Output the [x, y] coordinate of the center of the cell containing the given text.  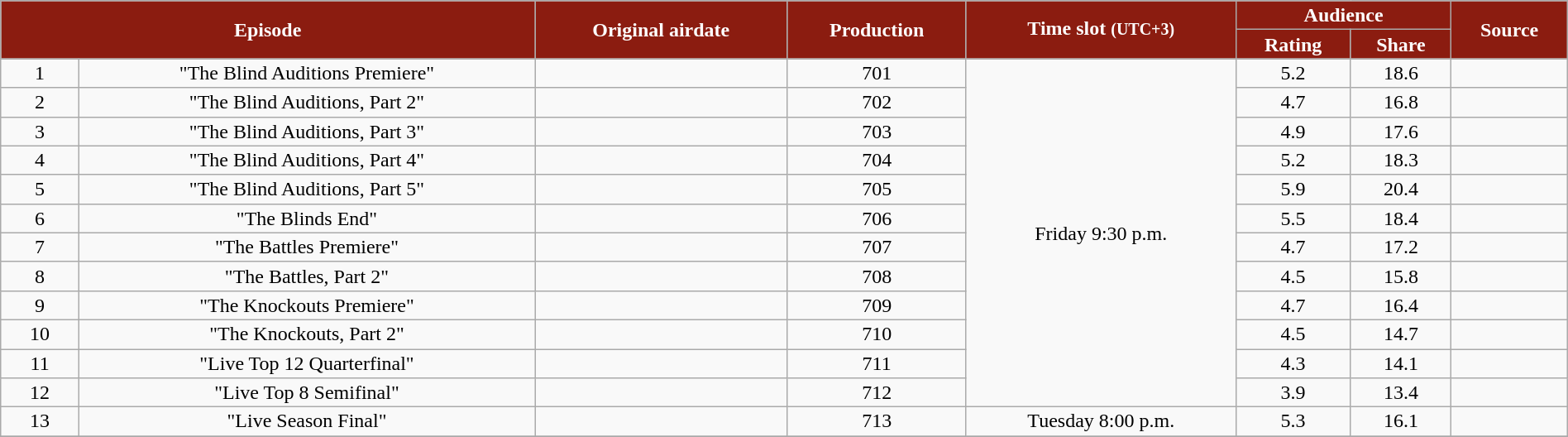
"The Knockouts, Part 2" [306, 334]
Production [877, 30]
20.4 [1401, 189]
Time slot (UTC+3) [1101, 30]
5.5 [1293, 218]
"The Blinds End" [306, 218]
Audience [1343, 15]
12 [40, 392]
17.2 [1401, 247]
5.9 [1293, 189]
"The Battles Premiere" [306, 247]
3 [40, 131]
4.9 [1293, 131]
4.3 [1293, 364]
11 [40, 364]
708 [877, 276]
"The Blind Auditions, Part 4" [306, 161]
706 [877, 218]
16.8 [1401, 103]
7 [40, 247]
18.6 [1401, 73]
14.1 [1401, 364]
5.3 [1293, 422]
4 [40, 161]
702 [877, 103]
6 [40, 218]
705 [877, 189]
701 [877, 73]
1 [40, 73]
15.8 [1401, 276]
"The Blind Auditions, Part 5" [306, 189]
709 [877, 305]
Share [1401, 45]
"Live Top 8 Semifinal" [306, 392]
703 [877, 131]
5 [40, 189]
Tuesday 8:00 p.m. [1101, 422]
"Live Season Final" [306, 422]
"The Battles, Part 2" [306, 276]
"The Blind Auditions Premiere" [306, 73]
14.7 [1401, 334]
712 [877, 392]
"The Blind Auditions, Part 2" [306, 103]
3.9 [1293, 392]
16.4 [1401, 305]
18.3 [1401, 161]
"The Blind Auditions, Part 3" [306, 131]
Rating [1293, 45]
Original airdate [661, 30]
710 [877, 334]
Source [1509, 30]
17.6 [1401, 131]
10 [40, 334]
707 [877, 247]
9 [40, 305]
13.4 [1401, 392]
Episode [268, 30]
8 [40, 276]
16.1 [1401, 422]
"Live Top 12 Quarterfinal" [306, 364]
711 [877, 364]
2 [40, 103]
13 [40, 422]
Friday 9:30 p.m. [1101, 233]
713 [877, 422]
18.4 [1401, 218]
"The Knockouts Premiere" [306, 305]
704 [877, 161]
